For the text-containing cell, return its midpoint in [x, y] coordinate format. 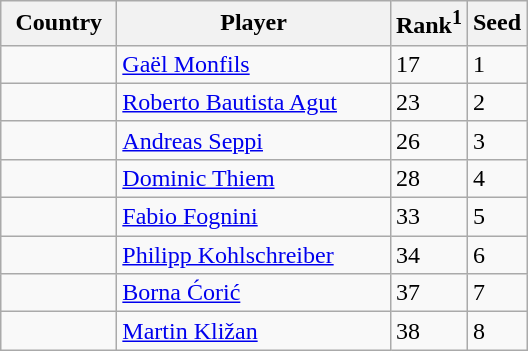
3 [496, 140]
33 [428, 217]
Dominic Thiem [254, 178]
Player [254, 24]
Roberto Bautista Agut [254, 102]
Gaël Monfils [254, 64]
17 [428, 64]
2 [496, 102]
5 [496, 217]
Martin Kližan [254, 331]
Rank1 [428, 24]
Seed [496, 24]
23 [428, 102]
37 [428, 293]
Fabio Fognini [254, 217]
1 [496, 64]
6 [496, 255]
4 [496, 178]
7 [496, 293]
Andreas Seppi [254, 140]
8 [496, 331]
34 [428, 255]
Country [59, 24]
Borna Ćorić [254, 293]
Philipp Kohlschreiber [254, 255]
38 [428, 331]
26 [428, 140]
28 [428, 178]
